Identify which cell holds the provided text, then report its (x, y) central coordinate. 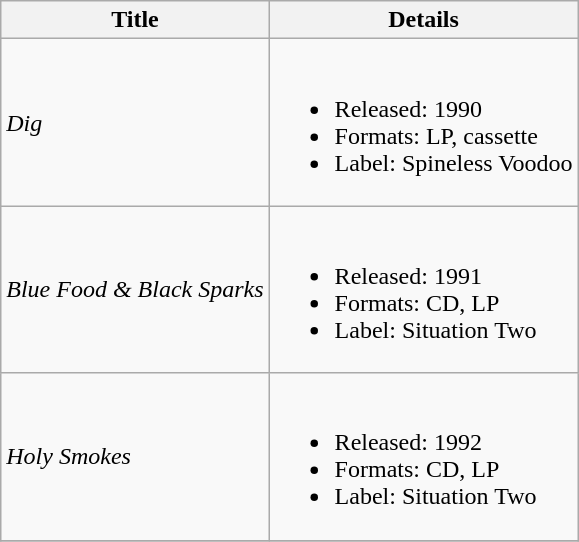
Blue Food & Black Sparks (135, 290)
Released: 1992Formats: CD, LPLabel: Situation Two (424, 456)
Dig (135, 122)
Released: 1990Formats: LP, cassetteLabel: Spineless Voodoo (424, 122)
Holy Smokes (135, 456)
Released: 1991Formats: CD, LPLabel: Situation Two (424, 290)
Details (424, 20)
Title (135, 20)
